Provide the (X, Y) coordinate of the cell's center where the given text is located.  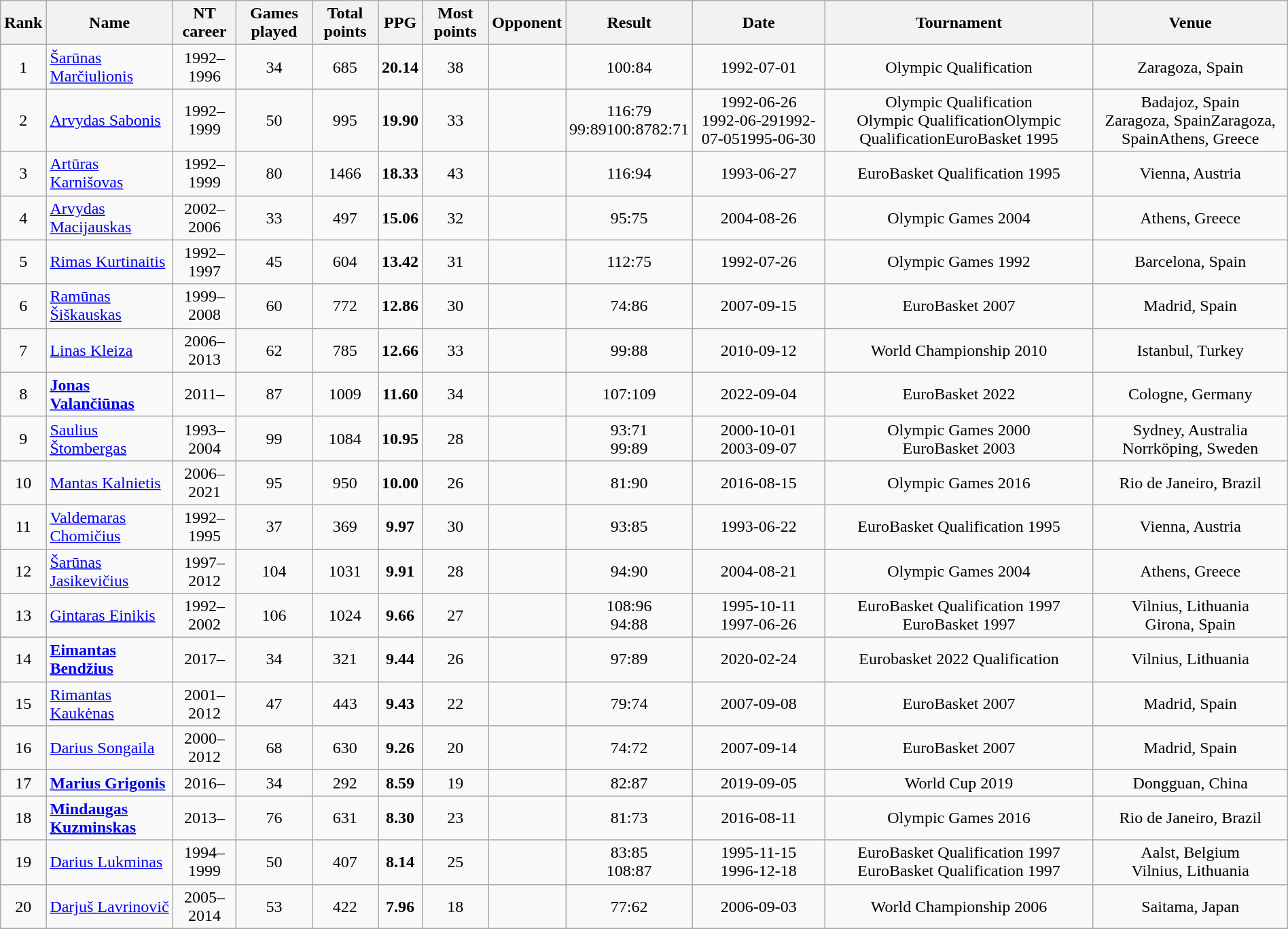
47 (274, 704)
Eurobasket 2022 Qualification (959, 660)
2013– (204, 818)
Mindaugas Kuzminskas (109, 818)
95:75 (629, 217)
2010-09-12 (759, 350)
11 (23, 527)
Gintaras Einikis (109, 615)
5 (23, 262)
Istanbul, Turkey (1190, 350)
1031 (345, 570)
Mantas Kalnietis (109, 482)
Darius Lukminas (109, 862)
1993-06-27 (759, 174)
9.44 (401, 660)
9.91 (401, 570)
2007-09-14 (759, 748)
Cologne, Germany (1190, 394)
PPG (401, 23)
Most points (455, 23)
45 (274, 262)
13 (23, 615)
81:90 (629, 482)
2006–2013 (204, 350)
Darjuš Lavrinovič (109, 906)
9.26 (401, 748)
Opponent (527, 23)
1999–2008 (204, 306)
12.66 (401, 350)
7 (23, 350)
604 (345, 262)
1992-07-26 (759, 262)
1993-06-22 (759, 527)
Šarūnas Marčiulionis (109, 67)
107:109 (629, 394)
13.42 (401, 262)
95 (274, 482)
EuroBasket Qualification 1997EuroBasket Qualification 1997 (959, 862)
12.86 (401, 306)
2001–2012 (204, 704)
15.06 (401, 217)
Šarūnas Jasikevičius (109, 570)
Arvydas Sabonis (109, 120)
106 (274, 615)
38 (455, 67)
2019-09-05 (759, 783)
116:7999:89100:8782:71 (629, 120)
2016– (204, 783)
9.43 (401, 704)
2005–2014 (204, 906)
1009 (345, 394)
2011– (204, 394)
82:87 (629, 783)
1992-06-261992-06-291992-07-051995-06-30 (759, 120)
Linas Kleiza (109, 350)
74:86 (629, 306)
1992–1996 (204, 67)
8.14 (401, 862)
10 (23, 482)
292 (345, 783)
369 (345, 527)
31 (455, 262)
407 (345, 862)
7.96 (401, 906)
2000-10-012003-09-07 (759, 439)
9.97 (401, 527)
2 (23, 120)
2017– (204, 660)
Artūras Karnišovas (109, 174)
Olympic QualificationOlympic QualificationOlympic QualificationEuroBasket 1995 (959, 120)
2016-08-11 (759, 818)
Darius Songaila (109, 748)
14 (23, 660)
2022-09-04 (759, 394)
62 (274, 350)
25 (455, 862)
Aalst, BelgiumVilnius, Lithuania (1190, 862)
Saulius Štombergas (109, 439)
1 (23, 67)
23 (455, 818)
Olympic Games 2000EuroBasket 2003 (959, 439)
Name (109, 23)
Olympic Qualification (959, 67)
2016-08-15 (759, 482)
Vilnius, Lithuania (1190, 660)
1992–1997 (204, 262)
93:7199:89 (629, 439)
27 (455, 615)
1992–2002 (204, 615)
1997–2012 (204, 570)
1995-11-151996-12-18 (759, 862)
6 (23, 306)
995 (345, 120)
53 (274, 906)
Jonas Valančiūnas (109, 394)
1994–1999 (204, 862)
EuroBasket Qualification 1997EuroBasket 1997 (959, 615)
9.66 (401, 615)
8.30 (401, 818)
8.59 (401, 783)
Rimantas Kaukėnas (109, 704)
2002–2006 (204, 217)
74:72 (629, 748)
772 (345, 306)
Marius Grigonis (109, 783)
685 (345, 67)
497 (345, 217)
79:74 (629, 704)
785 (345, 350)
18.33 (401, 174)
1992–1995 (204, 527)
Olympic Games 1992 (959, 262)
Barcelona, Spain (1190, 262)
81:73 (629, 818)
80 (274, 174)
Tournament (959, 23)
630 (345, 748)
World Cup 2019 (959, 783)
2007-09-08 (759, 704)
422 (345, 906)
Venue (1190, 23)
1992-07-01 (759, 67)
1024 (345, 615)
Games played (274, 23)
World Championship 2006 (959, 906)
1995-10-111997-06-26 (759, 615)
83:85108:87 (629, 862)
9 (23, 439)
1993–2004 (204, 439)
1466 (345, 174)
EuroBasket 2022 (959, 394)
Ramūnas Šiškauskas (109, 306)
1084 (345, 439)
Valdemaras Chomičius (109, 527)
443 (345, 704)
100:84 (629, 67)
108:9694:88 (629, 615)
Rank (23, 23)
32 (455, 217)
43 (455, 174)
Rimas Kurtinaitis (109, 262)
Eimantas Bendžius (109, 660)
60 (274, 306)
Arvydas Macijauskas (109, 217)
2006–2021 (204, 482)
97:89 (629, 660)
321 (345, 660)
99:88 (629, 350)
99 (274, 439)
17 (23, 783)
22 (455, 704)
93:85 (629, 527)
20.14 (401, 67)
76 (274, 818)
2020-02-24 (759, 660)
Total points (345, 23)
68 (274, 748)
950 (345, 482)
4 (23, 217)
Result (629, 23)
World Championship 2010 (959, 350)
2004-08-26 (759, 217)
Vilnius, LithuaniaGirona, Spain (1190, 615)
2007-09-15 (759, 306)
Zaragoza, Spain (1190, 67)
112:75 (629, 262)
104 (274, 570)
2006-09-03 (759, 906)
631 (345, 818)
11.60 (401, 394)
94:90 (629, 570)
19.90 (401, 120)
Date (759, 23)
12 (23, 570)
NT career (204, 23)
16 (23, 748)
10.00 (401, 482)
Sydney, AustraliaNorrköping, Sweden (1190, 439)
Badajoz, SpainZaragoza, SpainZaragoza, SpainAthens, Greece (1190, 120)
8 (23, 394)
Saitama, Japan (1190, 906)
116:94 (629, 174)
2004-08-21 (759, 570)
2000–2012 (204, 748)
15 (23, 704)
3 (23, 174)
Dongguan, China (1190, 783)
87 (274, 394)
77:62 (629, 906)
10.95 (401, 439)
37 (274, 527)
